Identify which cell holds the provided text, then report its [X, Y] central coordinate. 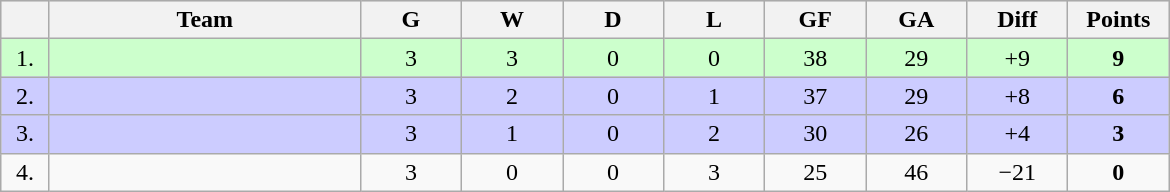
+8 [1018, 96]
L [714, 20]
38 [816, 58]
46 [916, 172]
GF [816, 20]
26 [916, 134]
G [410, 20]
1. [26, 58]
D [612, 20]
W [512, 20]
9 [1118, 58]
+4 [1018, 134]
+9 [1018, 58]
Team [204, 20]
25 [816, 172]
Points [1118, 20]
−21 [1018, 172]
3. [26, 134]
GA [916, 20]
37 [816, 96]
6 [1118, 96]
4. [26, 172]
30 [816, 134]
2. [26, 96]
Diff [1018, 20]
